Provide the (X, Y) coordinate of the cell's center where the given text is located.  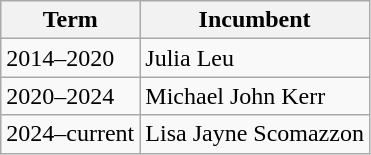
2020–2024 (70, 96)
Incumbent (255, 20)
2024–current (70, 134)
Term (70, 20)
Julia Leu (255, 58)
Lisa Jayne Scomazzon (255, 134)
Michael John Kerr (255, 96)
2014–2020 (70, 58)
